Search for the cell housing the specified text and yield its (X, Y) center coordinate. 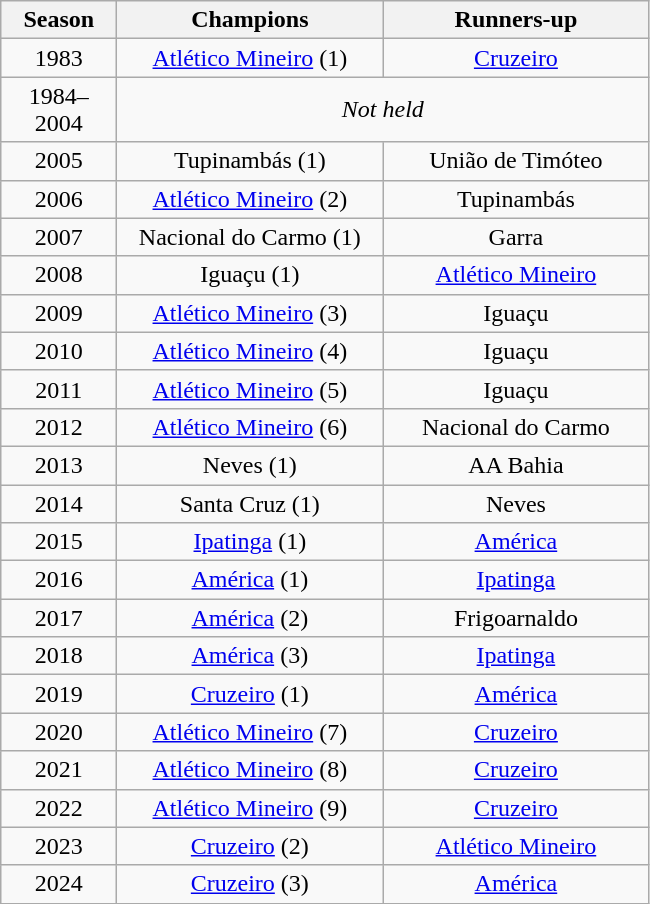
Atlético Mineiro (3) (250, 313)
Atlético Mineiro (6) (250, 427)
Neves (1) (250, 465)
Atlético Mineiro (1) (250, 58)
2022 (59, 808)
2016 (59, 580)
Nacional do Carmo (516, 427)
2013 (59, 465)
Cruzeiro (1) (250, 694)
Atlético Mineiro (9) (250, 808)
2019 (59, 694)
2005 (59, 161)
2011 (59, 389)
2020 (59, 732)
Nacional do Carmo (1) (250, 237)
Ipatinga (1) (250, 542)
Atlético Mineiro (5) (250, 389)
Santa Cruz (1) (250, 503)
Garra (516, 237)
Frigoarnaldo (516, 618)
2023 (59, 846)
América (1) (250, 580)
Runners-up (516, 20)
2007 (59, 237)
Neves (516, 503)
2008 (59, 275)
2018 (59, 656)
Tupinambás (516, 199)
2024 (59, 884)
América (3) (250, 656)
1983 (59, 58)
Atlético Mineiro (7) (250, 732)
1984–2004 (59, 110)
2006 (59, 199)
2017 (59, 618)
Champions (250, 20)
Cruzeiro (2) (250, 846)
2021 (59, 770)
Atlético Mineiro (8) (250, 770)
2014 (59, 503)
Tupinambás (1) (250, 161)
Atlético Mineiro (4) (250, 351)
Not held (383, 110)
União de Timóteo (516, 161)
2010 (59, 351)
2009 (59, 313)
Season (59, 20)
Iguaçu (1) (250, 275)
AA Bahia (516, 465)
2015 (59, 542)
Cruzeiro (3) (250, 884)
Atlético Mineiro (2) (250, 199)
2012 (59, 427)
América (2) (250, 618)
